From the cell containing the given text, extract its center point as [x, y] coordinate. 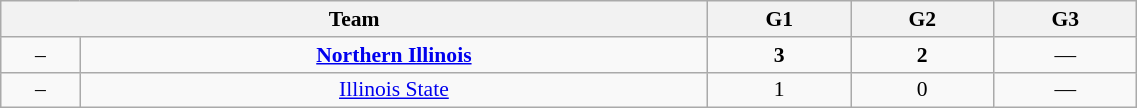
2 [922, 55]
G2 [922, 19]
0 [922, 90]
G1 [780, 19]
Northern Illinois [394, 55]
Team [354, 19]
Illinois State [394, 90]
1 [780, 90]
G3 [1066, 19]
3 [780, 55]
